Capture the cell that displays the provided text and extract its [x, y] central coordinate. 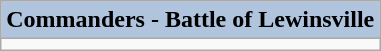
Commanders - Battle of Lewinsville [190, 20]
